Search for the cell housing the specified text and yield its (x, y) center coordinate. 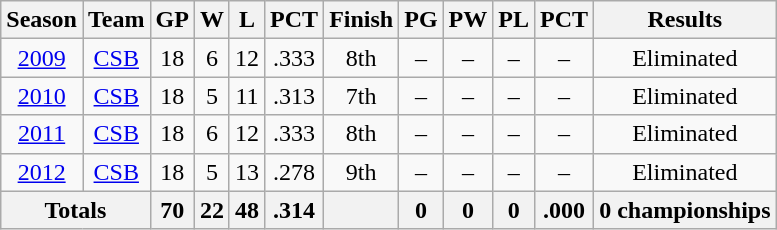
22 (212, 210)
2009 (42, 58)
13 (246, 172)
L (246, 20)
PG (421, 20)
7th (362, 96)
48 (246, 210)
Season (42, 20)
.313 (294, 96)
0 championships (685, 210)
11 (246, 96)
PW (468, 20)
2011 (42, 134)
GP (172, 20)
2010 (42, 96)
.000 (564, 210)
9th (362, 172)
W (212, 20)
Finish (362, 20)
.314 (294, 210)
Totals (76, 210)
PL (514, 20)
70 (172, 210)
.278 (294, 172)
2012 (42, 172)
Results (685, 20)
Team (116, 20)
